Return [X, Y] of the center of cell containing provided text 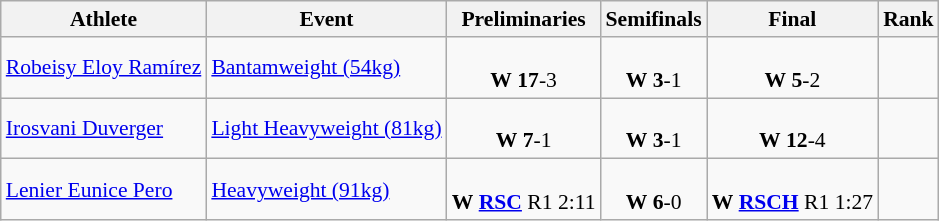
Event [326, 19]
W 6-0 [654, 190]
W 12-4 [792, 128]
Heavyweight (91kg) [326, 190]
W 17-3 [524, 68]
Rank [908, 19]
Lenier Eunice Pero [104, 190]
Light Heavyweight (81kg) [326, 128]
Semifinals [654, 19]
Robeisy Eloy Ramírez [104, 68]
Preliminaries [524, 19]
Bantamweight (54kg) [326, 68]
W 5-2 [792, 68]
Irosvani Duverger [104, 128]
W 7-1 [524, 128]
Athlete [104, 19]
Final [792, 19]
W RSC R1 2:11 [524, 190]
W RSCH R1 1:27 [792, 190]
